Output the (X, Y) coordinate of the center of the cell containing the given text.  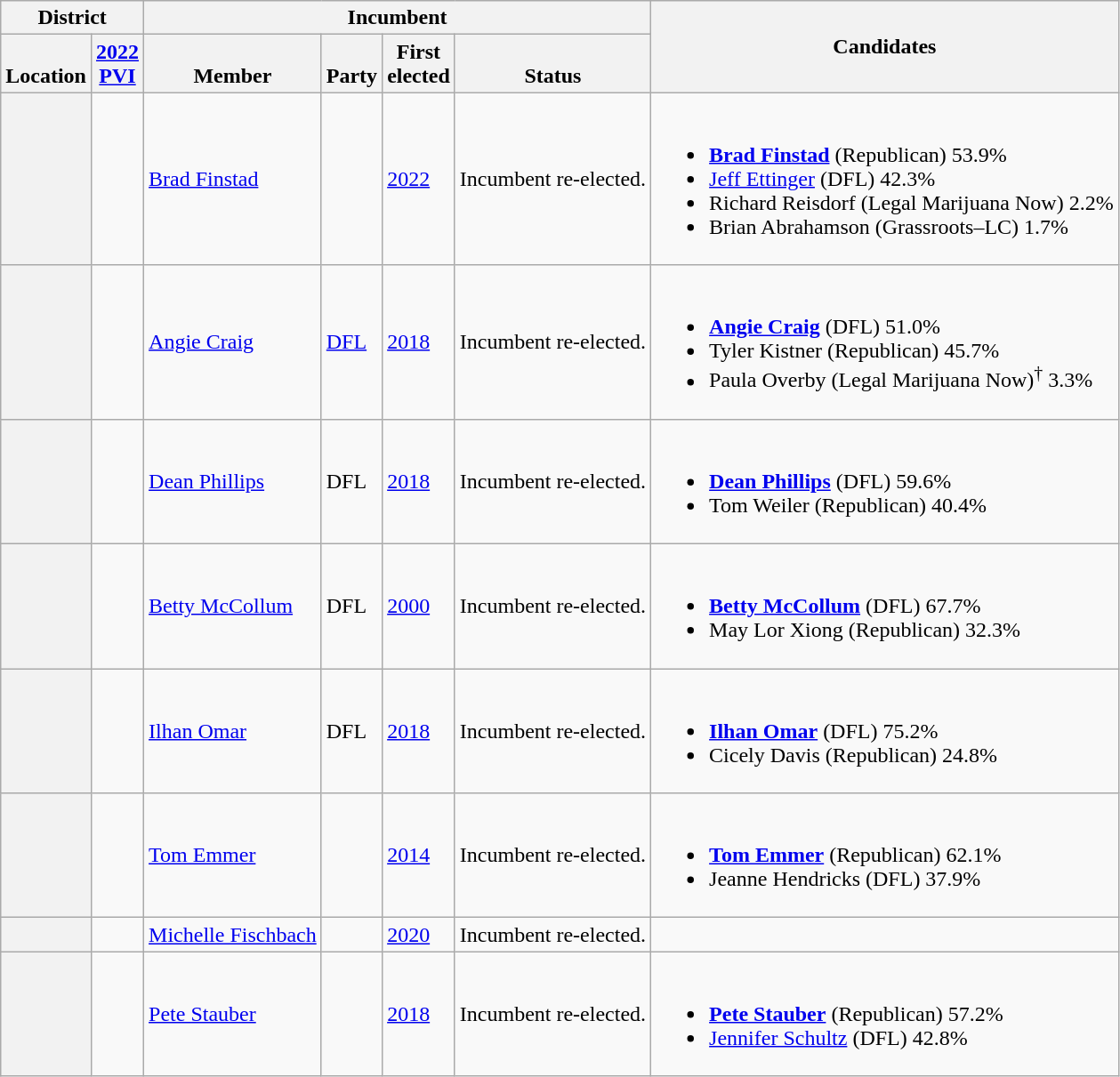
Firstelected (419, 64)
Angie Craig (233, 342)
District (73, 18)
Incumbent (398, 18)
Brad Finstad (Republican) 53.9%Jeff Ettinger (DFL) 42.3%Richard Reisdorf (Legal Marijuana Now) 2.2%Brian Abrahamson (Grassroots–LC) 1.7% (885, 179)
Candidates (885, 46)
2020 (419, 935)
Location (46, 64)
2022PVI (117, 64)
Dean Phillips (DFL) 59.6%Tom Weiler (Republican) 40.4% (885, 481)
Pete Stauber (Republican) 57.2%Jennifer Schultz (DFL) 42.8% (885, 1014)
Betty McCollum (233, 607)
Brad Finstad (233, 179)
Michelle Fischbach (233, 935)
Tom Emmer (Republican) 62.1%Jeanne Hendricks (DFL) 37.9% (885, 856)
2000 (419, 607)
Betty McCollum (DFL) 67.7%May Lor Xiong (Republican) 32.3% (885, 607)
Status (552, 64)
Ilhan Omar (233, 731)
Pete Stauber (233, 1014)
Tom Emmer (233, 856)
Angie Craig (DFL) 51.0%Tyler Kistner (Republican) 45.7%Paula Overby (Legal Marijuana Now)† 3.3% (885, 342)
Dean Phillips (233, 481)
2014 (419, 856)
2022 (419, 179)
Ilhan Omar (DFL) 75.2%Cicely Davis (Republican) 24.8% (885, 731)
Party (351, 64)
Member (233, 64)
